Determine the [x, y] coordinate at the center of the cell enclosing the given text.  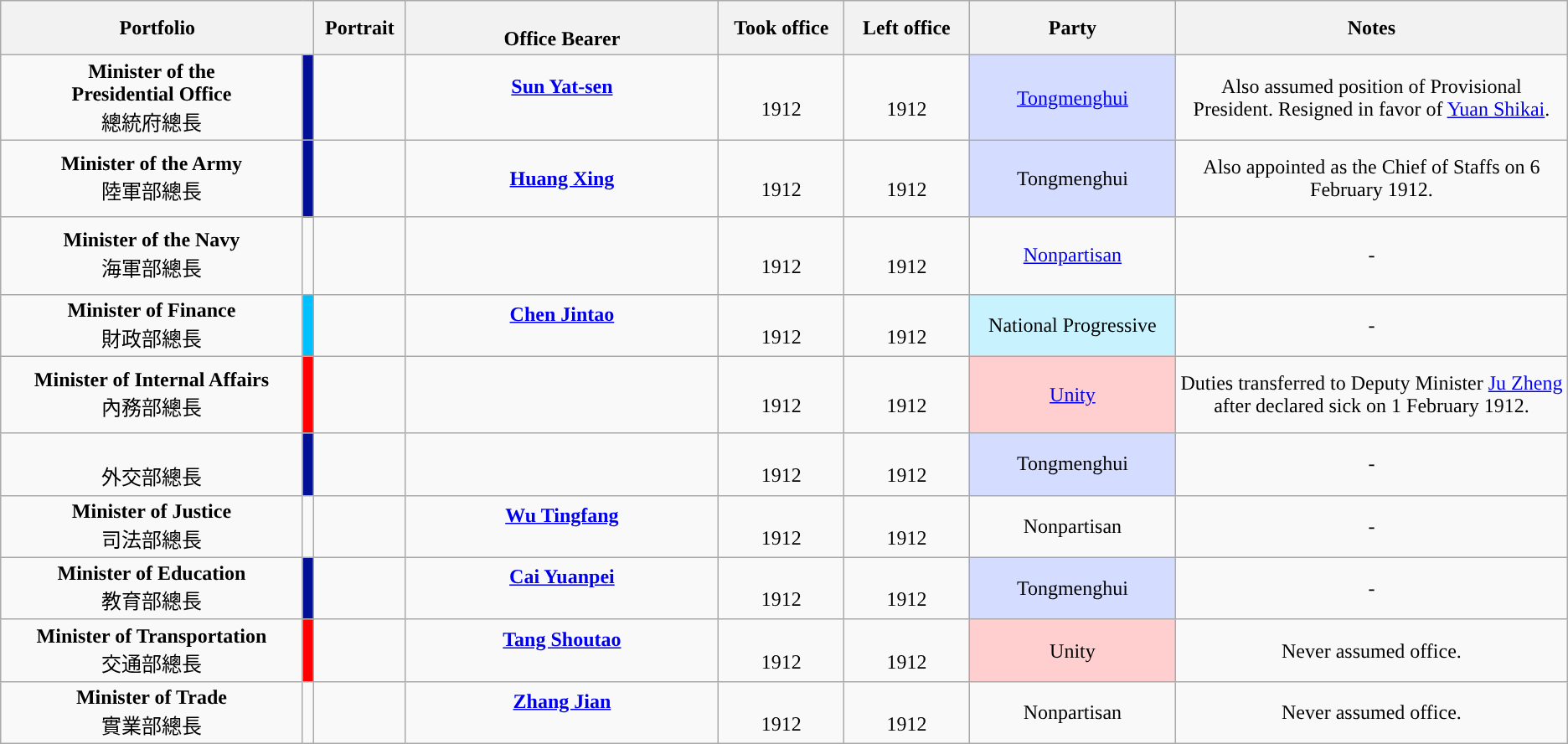
Minister of thePresidential Office總統府總長 [152, 97]
Minister of Trade實業部總長 [152, 712]
Tang Shoutao [562, 650]
Cai Yuanpei [562, 588]
Took office [781, 28]
Also appointed as the Chief of Staffs on 6 February 1912. [1372, 178]
Notes [1372, 28]
Wu Tingfang [562, 526]
Portrait [360, 28]
Chen Jintao [562, 325]
Also assumed position of Provisional President. Resigned in favor of Yuan Shikai. [1372, 97]
Minister of the Army陸軍部總長 [152, 178]
Sun Yat-sen [562, 97]
Duties transferred to Deputy Minister Ju Zheng after declared sick on 1 February 1912. [1372, 395]
Portfolio [157, 28]
Minister of Finance財政部總長 [152, 325]
外交部總長 [152, 464]
Minister of Education教育部總長 [152, 588]
Left office [907, 28]
Office Bearer [562, 28]
National Progressive [1072, 325]
Zhang Jian [562, 712]
Huang Xing [562, 178]
Minister of the Navy海軍部總長 [152, 256]
Minister of Justice司法部總長 [152, 526]
Minister of Internal Affairs內務部總長 [152, 395]
Party [1072, 28]
Minister of Transportation交通部總長 [152, 650]
